For the text-containing cell, return its midpoint in (X, Y) coordinate format. 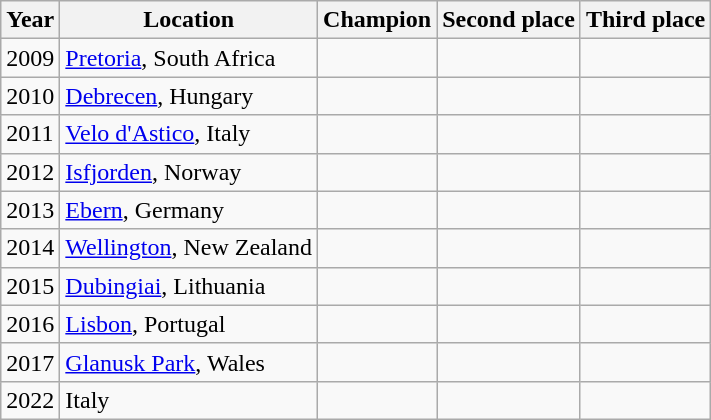
Location (189, 20)
2015 (30, 286)
2014 (30, 248)
Champion (378, 20)
2016 (30, 324)
2010 (30, 96)
2022 (30, 400)
2011 (30, 134)
Dubingiai, Lithuania (189, 286)
2017 (30, 362)
Lisbon, Portugal (189, 324)
Debrecen, Hungary (189, 96)
Year (30, 20)
2012 (30, 172)
Third place (645, 20)
Glanusk Park, Wales (189, 362)
Isfjorden, Norway (189, 172)
2009 (30, 58)
Wellington, New Zealand (189, 248)
Second place (509, 20)
Ebern, Germany (189, 210)
2013 (30, 210)
Pretoria, South Africa (189, 58)
Velo d'Astico, Italy (189, 134)
Italy (189, 400)
